Output the (x, y) coordinate of the center of the cell containing the given text.  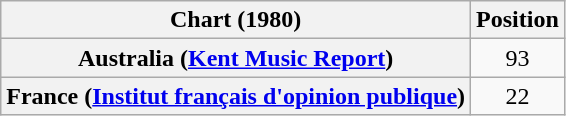
93 (518, 58)
Australia (Kent Music Report) (236, 58)
Chart (1980) (236, 20)
22 (518, 96)
Position (518, 20)
France (Institut français d'opinion publique) (236, 96)
